Return [x, y] of the center of cell containing provided text 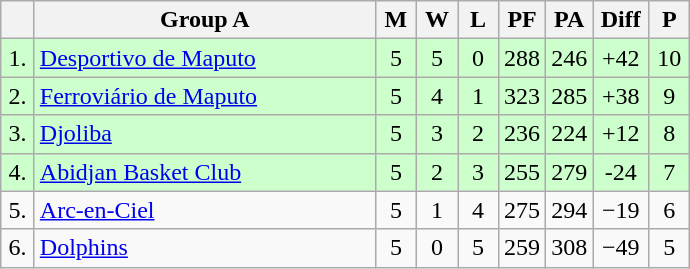
+42 [621, 58]
Desportivo de Maputo [204, 58]
PF [522, 20]
L [478, 20]
Abidjan Basket Club [204, 172]
5. [18, 210]
Arc-en-Ciel [204, 210]
224 [570, 134]
6. [18, 248]
3. [18, 134]
W [436, 20]
Ferroviário de Maputo [204, 96]
6 [670, 210]
279 [570, 172]
236 [522, 134]
+38 [621, 96]
308 [570, 248]
+12 [621, 134]
Dolphins [204, 248]
294 [570, 210]
288 [522, 58]
8 [670, 134]
M [396, 20]
259 [522, 248]
Djoliba [204, 134]
Group A [204, 20]
255 [522, 172]
10 [670, 58]
246 [570, 58]
2. [18, 96]
7 [670, 172]
1. [18, 58]
4. [18, 172]
285 [570, 96]
275 [522, 210]
−19 [621, 210]
P [670, 20]
Diff [621, 20]
PA [570, 20]
9 [670, 96]
-24 [621, 172]
−49 [621, 248]
323 [522, 96]
